Determine the [x, y] coordinate at the center of the cell enclosing the given text.  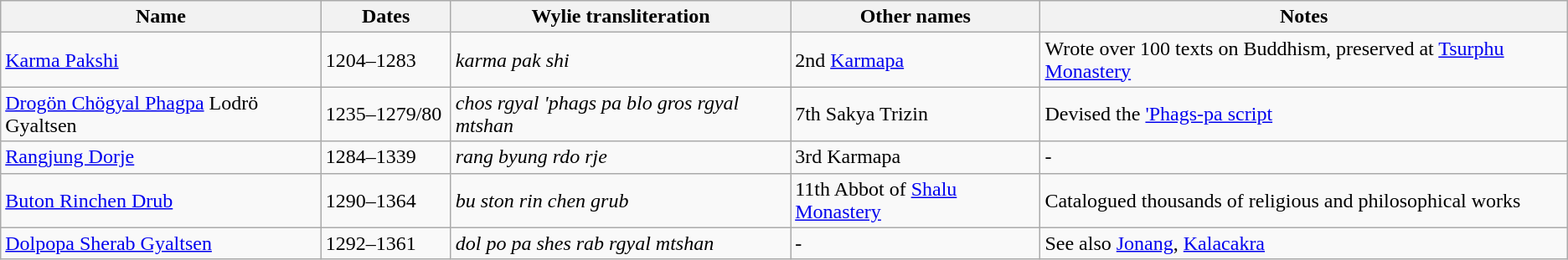
Dates [385, 17]
Buton Rinchen Drub [161, 201]
chos rgyal 'phags pa blo gros rgyal mtshan [620, 114]
1290–1364 [385, 201]
Wrote over 100 texts on Buddhism, preserved at Tsurphu Monastery [1303, 60]
karma pak shi [620, 60]
Rangjung Dorje [161, 157]
bu ston rin chen grub [620, 201]
Wylie transliteration [620, 17]
Drogön Chögyal Phagpa Lodrö Gyaltsen [161, 114]
Devised the 'Phags-pa script [1303, 114]
7th Sakya Trizin [916, 114]
Notes [1303, 17]
1284–1339 [385, 157]
1204–1283 [385, 60]
Name [161, 17]
3rd Karmapa [916, 157]
1235–1279/80 [385, 114]
dol po pa shes rab rgyal mtshan [620, 243]
Catalogued thousands of religious and philosophical works [1303, 201]
Karma Pakshi [161, 60]
2nd Karmapa [916, 60]
1292–1361 [385, 243]
Dolpopa Sherab Gyaltsen [161, 243]
Other names [916, 17]
rang byung rdo rje [620, 157]
See also Jonang, Kalacakra [1303, 243]
11th Abbot of Shalu Monastery [916, 201]
